Capture the cell that displays the provided text and extract its [x, y] central coordinate. 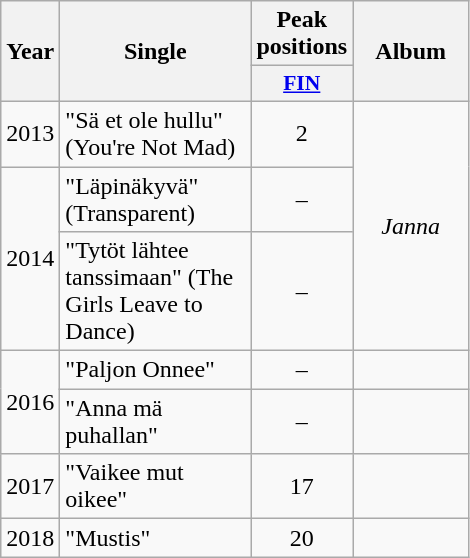
"Sä et ole hullu" (You're Not Mad) [156, 134]
FIN [302, 84]
"Anna mä puhallan" [156, 422]
"Mustis" [156, 538]
Janna [411, 226]
"Vaikee mut oikee" [156, 486]
2018 [30, 538]
2014 [30, 258]
Single [156, 52]
2 [302, 134]
"Tytöt lähtee tanssimaan" (The Girls Leave to Dance) [156, 292]
2016 [30, 402]
20 [302, 538]
"Paljon Onnee" [156, 370]
Peak positions [302, 34]
17 [302, 486]
2013 [30, 134]
"Läpinäkyvä" (Transparent) [156, 198]
Album [411, 52]
2017 [30, 486]
Year [30, 52]
